Output the (x, y) coordinate of the center of the cell containing the given text.  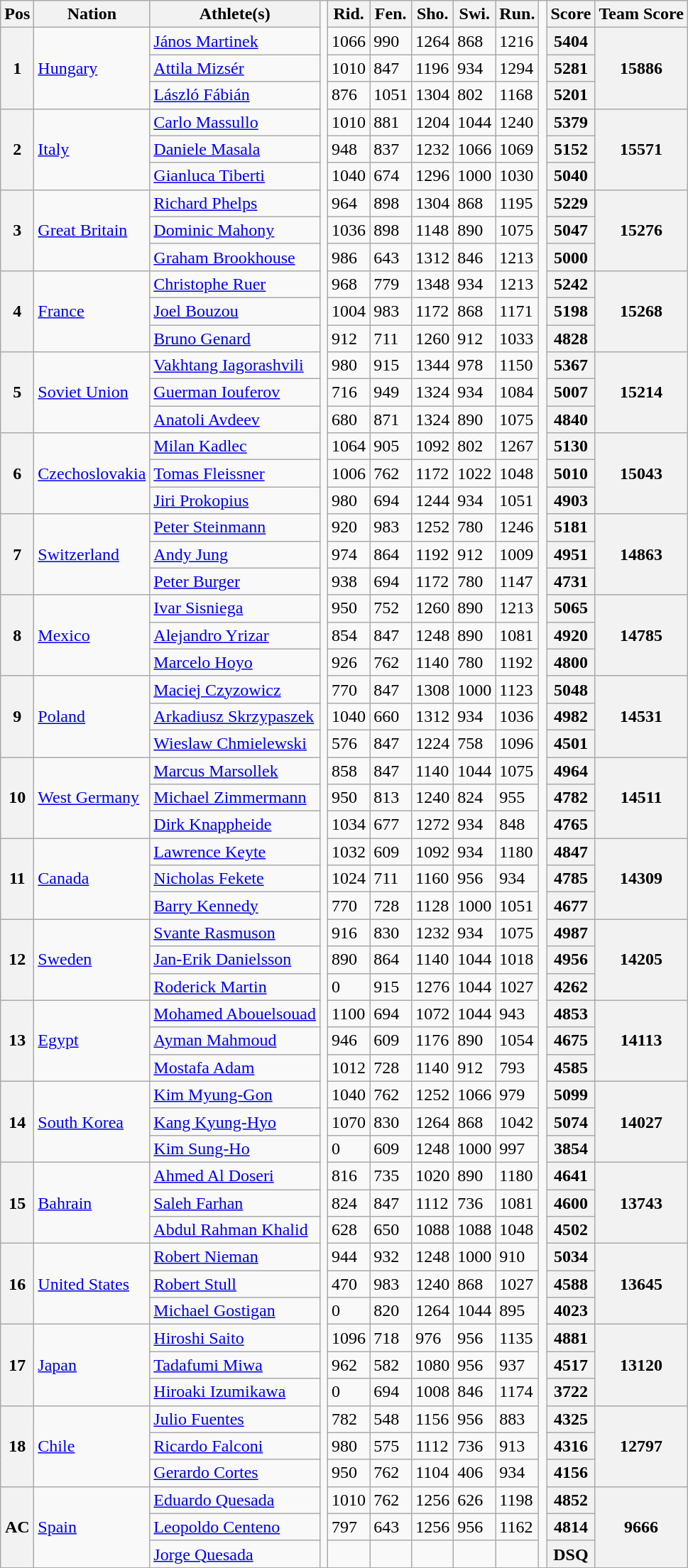
1198 (517, 1500)
5007 (571, 393)
Swi. (474, 14)
1294 (517, 68)
13645 (641, 1284)
1267 (517, 446)
Jiri Prokopius (235, 500)
4951 (571, 554)
674 (391, 176)
1148 (433, 230)
Jorge Quesada (235, 1554)
5074 (571, 1122)
Saleh Farhan (235, 1203)
5198 (571, 311)
779 (391, 284)
4956 (571, 960)
716 (349, 393)
1344 (433, 366)
1216 (517, 41)
Ricardo Falconi (235, 1446)
15043 (641, 473)
Ayman Mahmoud (235, 1041)
978 (474, 366)
Peter Steinmann (235, 527)
Nation (92, 14)
677 (391, 825)
905 (391, 446)
4675 (571, 1041)
14511 (641, 797)
1100 (349, 1014)
4 (17, 311)
1147 (517, 581)
Michael Zimmermann (235, 798)
14531 (641, 716)
14785 (641, 635)
6 (17, 473)
782 (349, 1419)
1162 (517, 1527)
913 (517, 1446)
1160 (433, 879)
4502 (571, 1230)
17 (17, 1365)
Alejandro Yrizar (235, 635)
Michael Gostigan (235, 1311)
1244 (433, 500)
979 (517, 1095)
Anatoli Avdeev (235, 420)
968 (349, 284)
1156 (433, 1419)
4782 (571, 798)
13120 (641, 1365)
1069 (517, 149)
15268 (641, 311)
7 (17, 554)
858 (349, 770)
8 (17, 635)
4156 (571, 1473)
5242 (571, 284)
16 (17, 1284)
735 (391, 1175)
575 (391, 1446)
1104 (433, 1473)
4840 (571, 420)
Athlete(s) (235, 14)
Leopoldo Centeno (235, 1527)
Carlo Massullo (235, 122)
5040 (571, 176)
Joel Bouzou (235, 311)
1174 (517, 1392)
1024 (349, 879)
Lawrence Keyte (235, 852)
Tomas Fleissner (235, 473)
AC (17, 1527)
United States (92, 1284)
1008 (433, 1392)
13 (17, 1041)
1135 (517, 1338)
660 (391, 716)
1064 (349, 446)
4641 (571, 1175)
Japan (92, 1365)
895 (517, 1311)
5000 (571, 257)
4964 (571, 770)
937 (517, 1365)
4501 (571, 743)
4903 (571, 500)
Hungary (92, 68)
548 (391, 1419)
3 (17, 230)
837 (391, 149)
France (92, 311)
Italy (92, 149)
János Martinek (235, 41)
Dirk Knappheide (235, 825)
Spain (92, 1527)
848 (517, 825)
18 (17, 1446)
West Germany (92, 797)
4325 (571, 1419)
Mexico (92, 635)
1009 (517, 554)
Nicholas Fekete (235, 879)
4987 (571, 933)
Marcus Marsollek (235, 770)
Soviet Union (92, 393)
4316 (571, 1446)
5281 (571, 68)
628 (349, 1230)
4982 (571, 716)
Jan-Erik Danielsson (235, 960)
4881 (571, 1338)
5130 (571, 446)
Attila Mizsér (235, 68)
626 (474, 1500)
976 (433, 1338)
15214 (641, 393)
12 (17, 960)
Egypt (92, 1041)
4828 (571, 339)
1006 (349, 473)
14113 (641, 1041)
Mostafa Adam (235, 1068)
5065 (571, 608)
Graham Brookhouse (235, 257)
4600 (571, 1203)
1196 (433, 68)
576 (349, 743)
Wieslaw Chmielewski (235, 743)
582 (391, 1365)
Team Score (641, 14)
1032 (349, 852)
854 (349, 635)
4677 (571, 906)
3854 (571, 1148)
752 (391, 608)
13743 (641, 1202)
1150 (517, 366)
Robert Stull (235, 1284)
955 (517, 798)
1018 (517, 960)
9666 (641, 1527)
1224 (433, 743)
4800 (571, 662)
1272 (433, 825)
5181 (571, 527)
Sweden (92, 960)
László Fábián (235, 95)
Marcelo Hoyo (235, 662)
4517 (571, 1365)
1195 (517, 203)
1 (17, 68)
1070 (349, 1122)
14309 (641, 879)
5099 (571, 1095)
12797 (641, 1446)
470 (349, 1284)
Arkadiusz Skrzypaszek (235, 716)
943 (517, 1014)
1204 (433, 122)
813 (391, 798)
Roderick Martin (235, 987)
946 (349, 1041)
5152 (571, 149)
5201 (571, 95)
Svante Rasmuson (235, 933)
1246 (517, 527)
Canada (92, 879)
Dominic Mahony (235, 230)
15571 (641, 149)
926 (349, 662)
1030 (517, 176)
1012 (349, 1068)
4731 (571, 581)
Abdul Rahman Khalid (235, 1230)
Hiroshi Saito (235, 1338)
Kim Myung-Gon (235, 1095)
Bahrain (92, 1202)
Score (571, 14)
1128 (433, 906)
876 (349, 95)
948 (349, 149)
Kang Kyung-Hyo (235, 1122)
Poland (92, 716)
1020 (433, 1175)
932 (391, 1257)
1034 (349, 825)
11 (17, 879)
Guerman Iouferov (235, 393)
4588 (571, 1284)
3722 (571, 1392)
1084 (517, 393)
974 (349, 554)
1308 (433, 689)
Maciej Czyzowicz (235, 689)
Tadafumi Miwa (235, 1365)
2 (17, 149)
1080 (433, 1365)
718 (391, 1338)
962 (349, 1365)
4852 (571, 1500)
5 (17, 393)
10 (17, 797)
Peter Burger (235, 581)
Julio Fuentes (235, 1419)
1296 (433, 176)
Andy Jung (235, 554)
Pos (17, 14)
Mohamed Abouelsouad (235, 1014)
5379 (571, 122)
5229 (571, 203)
Czechoslovakia (92, 473)
14205 (641, 960)
5010 (571, 473)
Ahmed Al Doseri (235, 1175)
920 (349, 527)
14863 (641, 554)
793 (517, 1068)
4847 (571, 852)
Daniele Masala (235, 149)
820 (391, 1311)
1176 (433, 1041)
Run. (517, 14)
Great Britain (92, 230)
15 (17, 1202)
Ivar Sisniega (235, 608)
5048 (571, 689)
4785 (571, 879)
Eduardo Quesada (235, 1500)
Hiroaki Izumikawa (235, 1392)
1072 (433, 1014)
Barry Kennedy (235, 906)
997 (517, 1148)
Rid. (349, 14)
910 (517, 1257)
4920 (571, 635)
Kim Sung-Ho (235, 1148)
797 (349, 1527)
916 (349, 933)
1168 (517, 95)
5404 (571, 41)
15276 (641, 230)
964 (349, 203)
680 (349, 420)
Switzerland (92, 554)
1123 (517, 689)
883 (517, 1419)
4814 (571, 1527)
Gerardo Cortes (235, 1473)
Milan Kadlec (235, 446)
650 (391, 1230)
1004 (349, 311)
816 (349, 1175)
5034 (571, 1257)
4023 (571, 1311)
881 (391, 122)
5367 (571, 366)
Sho. (433, 14)
15886 (641, 68)
1042 (517, 1122)
9 (17, 716)
871 (391, 420)
Robert Nieman (235, 1257)
4262 (571, 987)
14 (17, 1122)
Gianluca Tiberti (235, 176)
5047 (571, 230)
944 (349, 1257)
4585 (571, 1068)
758 (474, 743)
1033 (517, 339)
Fen. (391, 14)
1276 (433, 987)
4853 (571, 1014)
DSQ (571, 1554)
1054 (517, 1041)
Christophe Ruer (235, 284)
Vakhtang Iagorashvili (235, 366)
4765 (571, 825)
949 (391, 393)
938 (349, 581)
406 (474, 1473)
South Korea (92, 1122)
Richard Phelps (235, 203)
14027 (641, 1122)
Bruno Genard (235, 339)
1171 (517, 311)
986 (349, 257)
990 (391, 41)
1022 (474, 473)
Chile (92, 1446)
1348 (433, 284)
